Scan for the cell matching the given text and deliver its (x, y) coordinate at center. 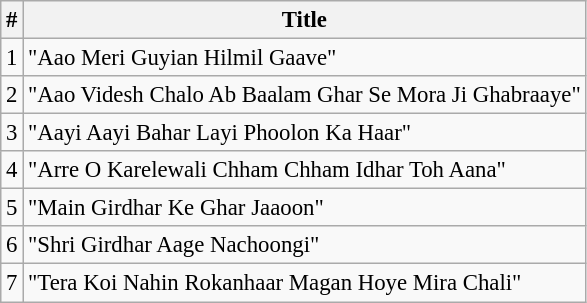
7 (12, 283)
"Main Girdhar Ke Ghar Jaaoon" (304, 208)
Title (304, 20)
# (12, 20)
"Shri Girdhar Aage Nachoongi" (304, 245)
4 (12, 170)
"Aao Videsh Chalo Ab Baalam Ghar Se Mora Ji Ghabraaye" (304, 95)
"Aayi Aayi Bahar Layi Phoolon Ka Haar" (304, 133)
"Arre O Karelewali Chham Chham Idhar Toh Aana" (304, 170)
1 (12, 58)
3 (12, 133)
5 (12, 208)
6 (12, 245)
"Aao Meri Guyian Hilmil Gaave" (304, 58)
2 (12, 95)
"Tera Koi Nahin Rokanhaar Magan Hoye Mira Chali" (304, 283)
